Detect which cell encompasses the target text, then output its [X, Y] center coordinate. 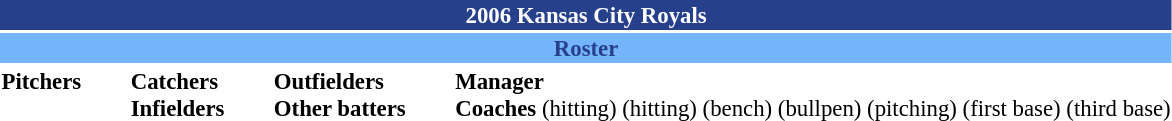
Roster [586, 48]
2006 Kansas City Royals [586, 15]
